Detect which cell encompasses the target text, then output its (x, y) center coordinate. 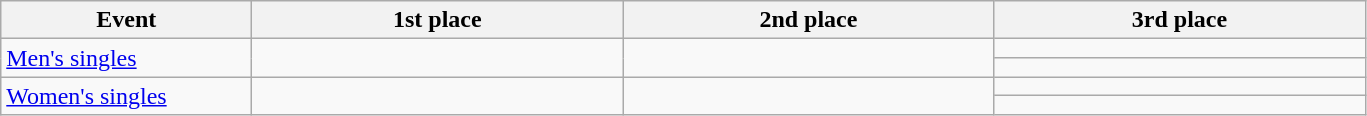
Women's singles (126, 96)
Event (126, 20)
Men's singles (126, 58)
2nd place (808, 20)
3rd place (1180, 20)
1st place (438, 20)
